Find where the given text appears and provide that cell's center as [x, y] coordinate. 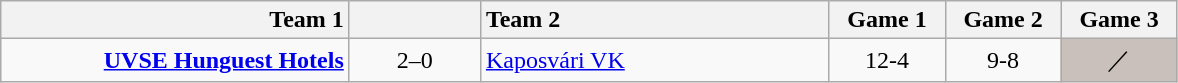
Game 1 [887, 20]
Kaposvári VK [654, 60]
12-4 [887, 60]
Team 2 [654, 20]
Game 2 [1003, 20]
9-8 [1003, 60]
Team 1 [176, 20]
Game 3 [1119, 20]
UVSE Hunguest Hotels [176, 60]
2–0 [414, 60]
／ [1119, 60]
